Pinpoint the cell where the given text exists, returning its [x, y] midpoint coordinate. 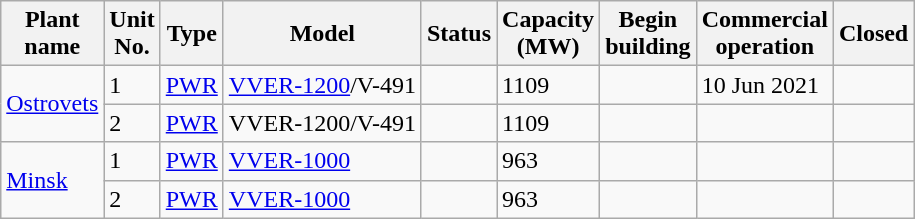
10 Jun 2021 [764, 85]
Ostrovets [52, 104]
Plantname [52, 34]
Status [458, 34]
UnitNo. [132, 34]
Beginbuilding [648, 34]
Closed [873, 34]
Model [322, 34]
Minsk [52, 180]
Type [192, 34]
Capacity(MW) [548, 34]
Commercialoperation [764, 34]
